Locate the cell with the specified text and output its (x, y) center coordinate. 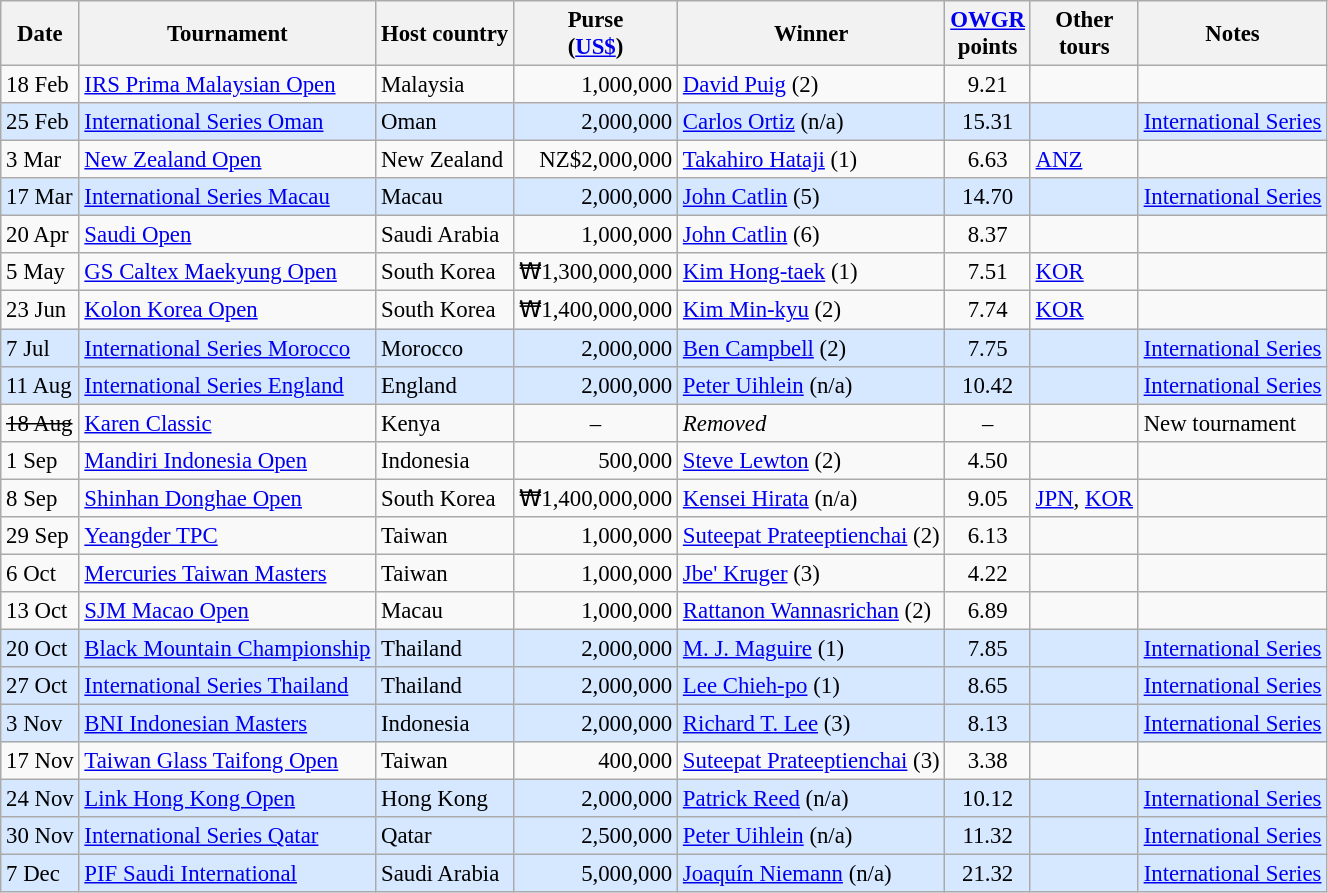
27 Oct (40, 686)
Othertours (1084, 34)
23 Jun (40, 310)
Black Mountain Championship (228, 648)
8.13 (988, 724)
20 Oct (40, 648)
500,000 (595, 460)
Winner (812, 34)
PIF Saudi International (228, 874)
International Series England (228, 385)
New tournament (1232, 423)
Lee Chieh-po (1) (812, 686)
Qatar (445, 836)
13 Oct (40, 611)
Malaysia (445, 85)
England (445, 385)
OWGRpoints (988, 34)
IRS Prima Malaysian Open (228, 85)
SJM Macao Open (228, 611)
7.74 (988, 310)
Carlos Ortiz (n/a) (812, 122)
400,000 (595, 761)
5,000,000 (595, 874)
GS Caltex Maekyung Open (228, 273)
7 Dec (40, 874)
1 Sep (40, 460)
3 Mar (40, 160)
10.42 (988, 385)
Hong Kong (445, 799)
20 Apr (40, 235)
18 Aug (40, 423)
Tournament (228, 34)
Purse(US$) (595, 34)
6.89 (988, 611)
₩1,300,000,000 (595, 273)
NZ$2,000,000 (595, 160)
17 Mar (40, 197)
Suteepat Prateeptienchai (2) (812, 536)
Host country (445, 34)
International Series Oman (228, 122)
Kim Hong-taek (1) (812, 273)
30 Nov (40, 836)
Kensei Hirata (n/a) (812, 498)
International Series Qatar (228, 836)
Takahiro Hataji (1) (812, 160)
3.38 (988, 761)
3 Nov (40, 724)
Mandiri Indonesia Open (228, 460)
Steve Lewton (2) (812, 460)
Saudi Open (228, 235)
Ben Campbell (2) (812, 348)
M. J. Maguire (1) (812, 648)
2,500,000 (595, 836)
6.63 (988, 160)
9.21 (988, 85)
14.70 (988, 197)
8 Sep (40, 498)
11 Aug (40, 385)
New Zealand (445, 160)
Notes (1232, 34)
15.31 (988, 122)
International Series Macau (228, 197)
BNI Indonesian Masters (228, 724)
Morocco (445, 348)
9.05 (988, 498)
International Series Thailand (228, 686)
Link Hong Kong Open (228, 799)
21.32 (988, 874)
Joaquín Niemann (n/a) (812, 874)
John Catlin (5) (812, 197)
International Series Morocco (228, 348)
New Zealand Open (228, 160)
Karen Classic (228, 423)
Oman (445, 122)
4.50 (988, 460)
Kolon Korea Open (228, 310)
4.22 (988, 573)
25 Feb (40, 122)
Suteepat Prateeptienchai (3) (812, 761)
Richard T. Lee (3) (812, 724)
5 May (40, 273)
8.37 (988, 235)
10.12 (988, 799)
18 Feb (40, 85)
Jbe' Kruger (3) (812, 573)
Patrick Reed (n/a) (812, 799)
29 Sep (40, 536)
John Catlin (6) (812, 235)
7.85 (988, 648)
6 Oct (40, 573)
ANZ (1084, 160)
Taiwan Glass Taifong Open (228, 761)
Date (40, 34)
Kim Min-kyu (2) (812, 310)
7.51 (988, 273)
Yeangder TPC (228, 536)
17 Nov (40, 761)
Rattanon Wannasrichan (2) (812, 611)
Shinhan Donghae Open (228, 498)
JPN, KOR (1084, 498)
8.65 (988, 686)
6.13 (988, 536)
David Puig (2) (812, 85)
Removed (812, 423)
7 Jul (40, 348)
11.32 (988, 836)
Kenya (445, 423)
Mercuries Taiwan Masters (228, 573)
24 Nov (40, 799)
7.75 (988, 348)
